Find where the given text appears and provide that cell's center as [X, Y] coordinate. 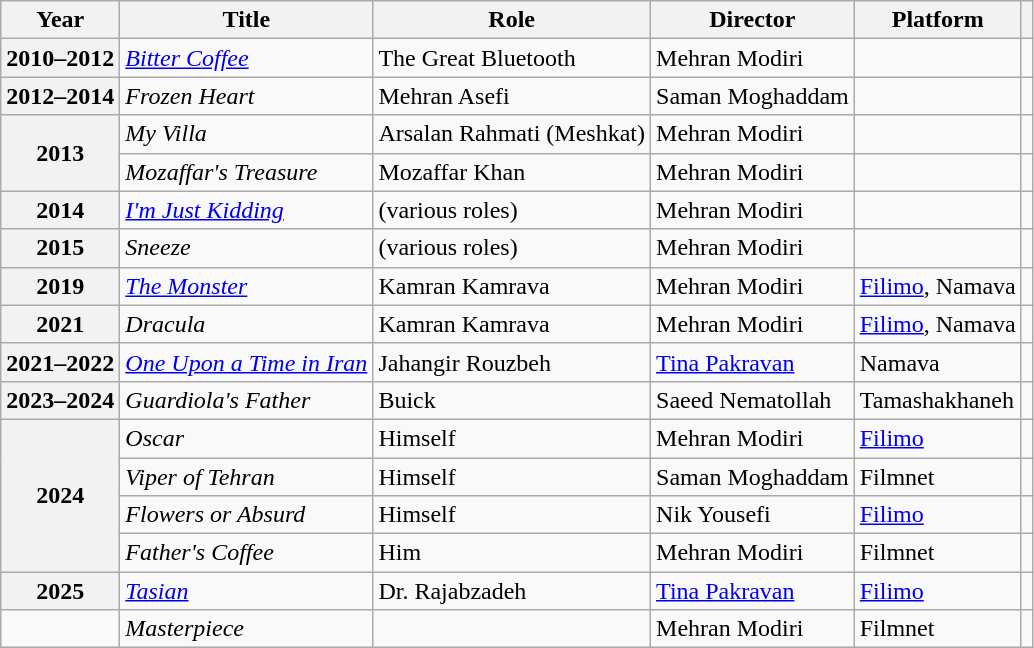
Masterpiece [246, 629]
Father's Coffee [246, 553]
Director [753, 20]
Mehran Asefi [512, 96]
2014 [60, 210]
Saeed Nematollah [753, 400]
Platform [938, 20]
Oscar [246, 438]
Namava [938, 362]
Tasian [246, 591]
Jahangir Rouzbeh [512, 362]
Buick [512, 400]
Title [246, 20]
2010–2012 [60, 58]
2013 [60, 153]
Him [512, 553]
Tamashakhaneh [938, 400]
Nik Yousefi [753, 515]
Dracula [246, 324]
Frozen Heart [246, 96]
2025 [60, 591]
The Monster [246, 286]
Viper of Tehran [246, 477]
2015 [60, 248]
2019 [60, 286]
2021–2022 [60, 362]
One Upon a Time in Iran [246, 362]
Year [60, 20]
My Villa [246, 134]
Arsalan Rahmati (Meshkat) [512, 134]
Guardiola's Father [246, 400]
2023–2024 [60, 400]
2024 [60, 495]
Bitter Coffee [246, 58]
The Great Bluetooth [512, 58]
2021 [60, 324]
2012–2014 [60, 96]
Role [512, 20]
Flowers or Absurd [246, 515]
Mozaffar Khan [512, 172]
Sneeze [246, 248]
Dr. Rajabzadeh [512, 591]
I'm Just Kidding [246, 210]
Mozaffar's Treasure [246, 172]
